Search for the cell housing the specified text and yield its (x, y) center coordinate. 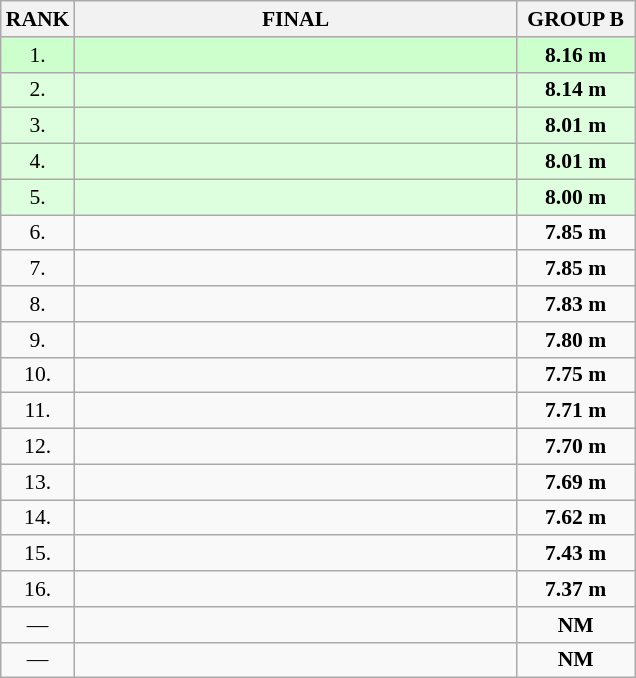
7.80 m (576, 340)
7.83 m (576, 304)
GROUP B (576, 19)
6. (38, 233)
12. (38, 447)
7. (38, 269)
7.69 m (576, 482)
14. (38, 518)
13. (38, 482)
8.16 m (576, 55)
4. (38, 162)
2. (38, 90)
7.75 m (576, 375)
10. (38, 375)
5. (38, 197)
3. (38, 126)
8. (38, 304)
7.62 m (576, 518)
16. (38, 589)
15. (38, 554)
1. (38, 55)
FINAL (295, 19)
11. (38, 411)
7.71 m (576, 411)
9. (38, 340)
8.00 m (576, 197)
7.37 m (576, 589)
RANK (38, 19)
7.70 m (576, 447)
8.14 m (576, 90)
7.43 m (576, 554)
